Provide the (X, Y) coordinate of the cell's center where the given text is located.  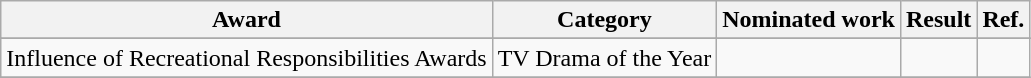
Category (604, 20)
Award (246, 20)
Ref. (1004, 20)
TV Drama of the Year (604, 58)
Influence of Recreational Responsibilities Awards (246, 58)
Nominated work (809, 20)
Result (938, 20)
